Extract the [X, Y] coordinate from the center of the cell holding the provided text.  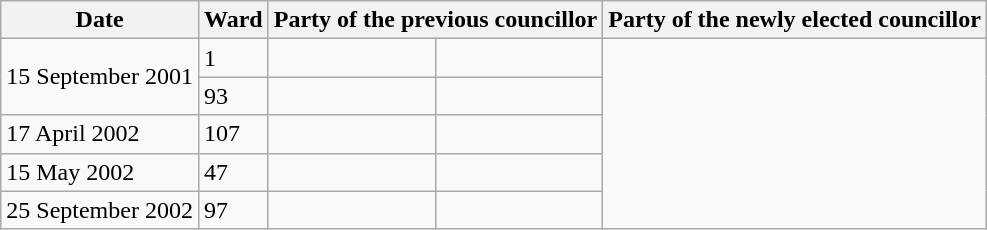
Party of the previous councillor [436, 20]
25 September 2002 [100, 210]
15 May 2002 [100, 172]
15 September 2001 [100, 77]
Ward [233, 20]
Date [100, 20]
17 April 2002 [100, 134]
97 [233, 210]
107 [233, 134]
93 [233, 96]
47 [233, 172]
Party of the newly elected councillor [795, 20]
1 [233, 58]
